Identify which cell holds the provided text, then report its [x, y] central coordinate. 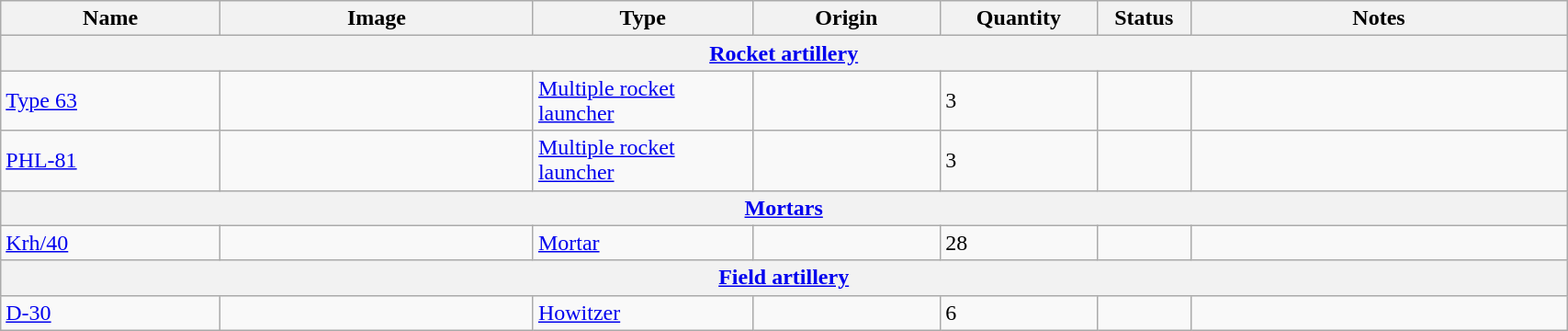
Type [643, 18]
Origin [847, 18]
Mortar [643, 243]
Field artillery [784, 278]
Mortars [784, 208]
Quantity [1019, 18]
6 [1019, 313]
Krh/40 [110, 243]
D-30 [110, 313]
Status [1144, 18]
Image [377, 18]
Name [110, 18]
Rocket artillery [784, 53]
PHL-81 [110, 160]
28 [1019, 243]
Type 63 [110, 101]
Notes [1378, 18]
Howitzer [643, 313]
